Determine the (X, Y) coordinate at the center of the cell enclosing the given text.  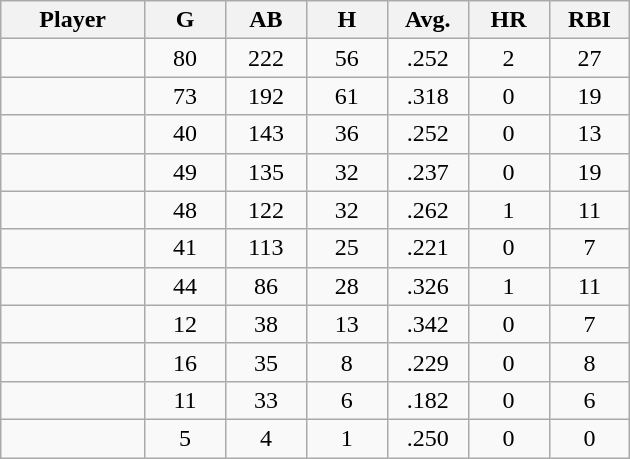
41 (186, 248)
44 (186, 286)
5 (186, 438)
61 (346, 96)
.262 (428, 210)
.229 (428, 362)
AB (266, 20)
27 (590, 58)
HR (508, 20)
49 (186, 172)
G (186, 20)
.250 (428, 438)
.221 (428, 248)
33 (266, 400)
2 (508, 58)
16 (186, 362)
48 (186, 210)
.342 (428, 324)
122 (266, 210)
143 (266, 134)
86 (266, 286)
35 (266, 362)
12 (186, 324)
25 (346, 248)
.318 (428, 96)
36 (346, 134)
40 (186, 134)
135 (266, 172)
.182 (428, 400)
Avg. (428, 20)
80 (186, 58)
.326 (428, 286)
56 (346, 58)
113 (266, 248)
28 (346, 286)
Player (73, 20)
222 (266, 58)
38 (266, 324)
.237 (428, 172)
4 (266, 438)
73 (186, 96)
RBI (590, 20)
192 (266, 96)
H (346, 20)
